From the cell containing the given text, extract its center point as [X, Y] coordinate. 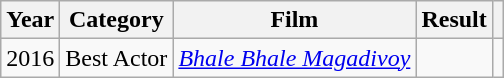
Result [454, 20]
Year [30, 20]
Film [294, 20]
2016 [30, 58]
Bhale Bhale Magadivoy [294, 58]
Category [116, 20]
Best Actor [116, 58]
